Return (X, Y) of the center of cell containing provided text 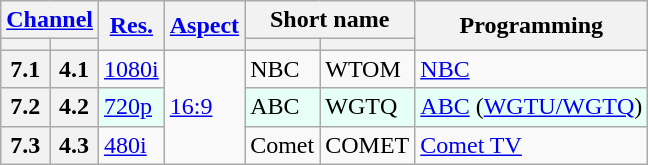
Aspect (204, 26)
720p (132, 107)
WTOM (368, 69)
4.1 (74, 69)
7.1 (26, 69)
7.2 (26, 107)
ABC (282, 107)
Short name (330, 20)
ABC (WGTU/WGTQ) (532, 107)
COMET (368, 145)
7.3 (26, 145)
Res. (132, 26)
Comet TV (532, 145)
480i (132, 145)
Programming (532, 26)
4.3 (74, 145)
Channel (50, 20)
16:9 (204, 107)
WGTQ (368, 107)
4.2 (74, 107)
Comet (282, 145)
1080i (132, 69)
